Search for the cell housing the specified text and yield its [X, Y] center coordinate. 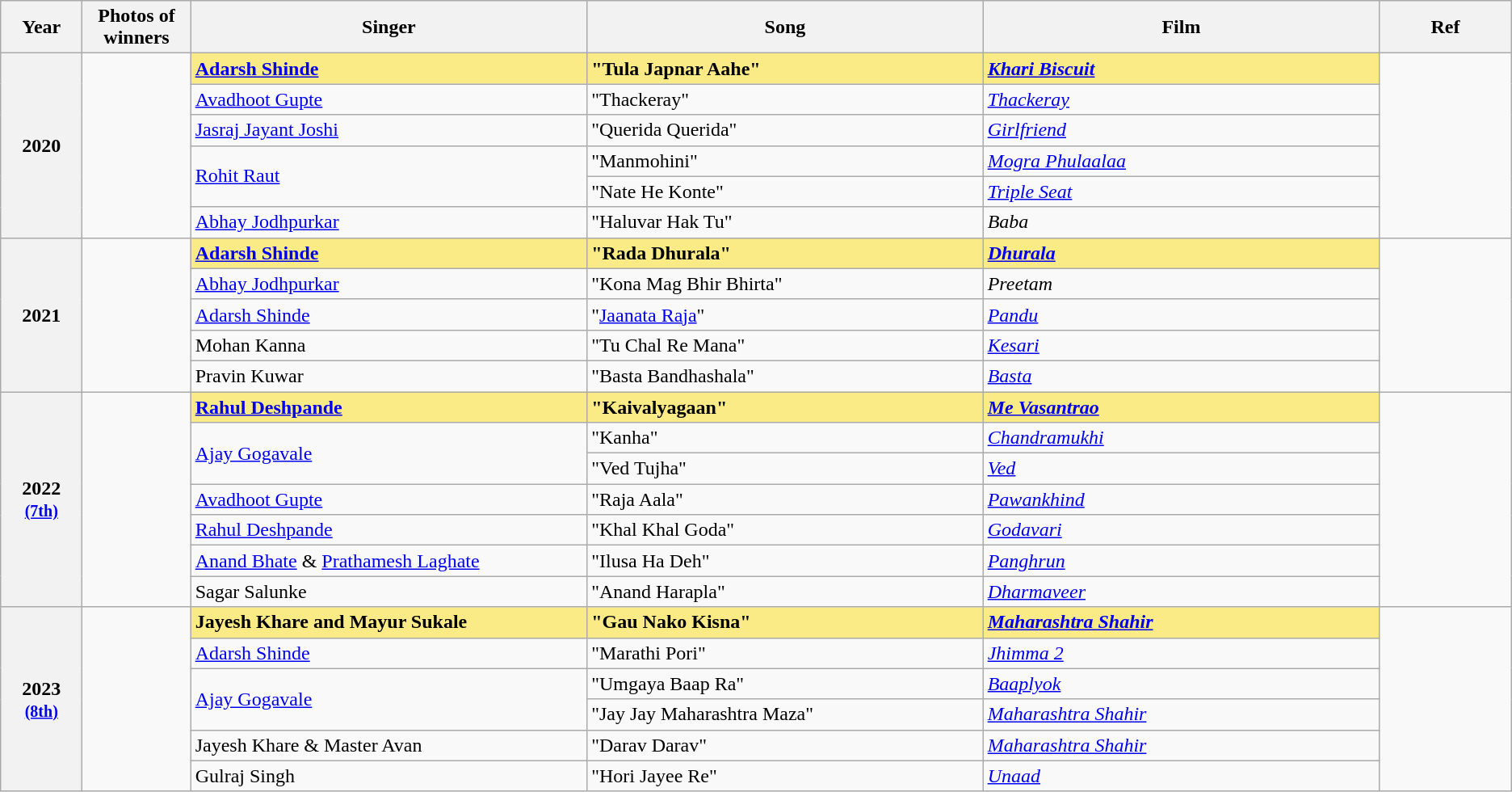
Jasraj Jayant Joshi [388, 130]
"Basta Bandhashala" [785, 376]
Dhurala [1181, 253]
Basta [1181, 376]
"Jaanata Raja" [785, 314]
"Darav Darav" [785, 745]
Chandramukhi [1181, 438]
Jayesh Khare & Master Avan [388, 745]
Unaad [1181, 776]
2021 [42, 314]
"Hori Jayee Re" [785, 776]
"Haluvar Hak Tu" [785, 222]
"Kona Mag Bhir Bhirta" [785, 284]
Jayesh Khare and Mayur Sukale [388, 622]
Jhimma 2 [1181, 653]
Sagar Salunke [388, 592]
"Ilusa Ha Deh" [785, 561]
Mogra Phulaalaa [1181, 161]
"Jay Jay Maharashtra Maza" [785, 714]
"Raja Aala" [785, 499]
"Querida Querida" [785, 130]
Panghrun [1181, 561]
"Kaivalyagaan" [785, 407]
Pravin Kuwar [388, 376]
Me Vasantrao [1181, 407]
Gulraj Singh [388, 776]
Song [785, 27]
2022 (7th) [42, 499]
Baba [1181, 222]
"Marathi Pori" [785, 653]
Year [42, 27]
2020 [42, 145]
"Anand Harapla" [785, 592]
"Tula Japnar Aahe" [785, 69]
"Tu Chal Re Mana" [785, 345]
Triple Seat [1181, 192]
Photos of winners [136, 27]
2023 (8th) [42, 699]
Preetam [1181, 284]
Anand Bhate & Prathamesh Laghate [388, 561]
Khari Biscuit [1181, 69]
"Umgaya Baap Ra" [785, 684]
Rohit Raut [388, 176]
Baaplyok [1181, 684]
Thackeray [1181, 99]
"Gau Nako Kisna" [785, 622]
Girlfriend [1181, 130]
Pandu [1181, 314]
Singer [388, 27]
Ved [1181, 469]
"Manmohini" [785, 161]
"Kanha" [785, 438]
"Thackeray" [785, 99]
"Ved Tujha" [785, 469]
Mohan Kanna [388, 345]
Dharmaveer [1181, 592]
Kesari [1181, 345]
Godavari [1181, 530]
"Nate He Konte" [785, 192]
"Khal Khal Goda" [785, 530]
Pawankhind [1181, 499]
Ref [1446, 27]
"Rada Dhurala" [785, 253]
Film [1181, 27]
